Extract the [X, Y] coordinate from the center of the cell holding the provided text.  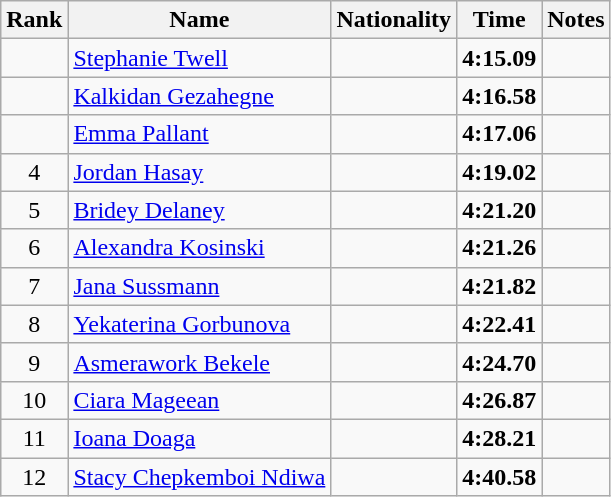
Yekaterina Gorbunova [200, 324]
4:21.82 [500, 286]
Emma Pallant [200, 134]
Name [200, 20]
Nationality [394, 20]
Ciara Mageean [200, 400]
4:24.70 [500, 362]
Time [500, 20]
Notes [576, 20]
6 [34, 248]
4:19.02 [500, 172]
4:21.26 [500, 248]
4:28.21 [500, 438]
5 [34, 210]
4:40.58 [500, 477]
10 [34, 400]
Kalkidan Gezahegne [200, 96]
4:21.20 [500, 210]
Ioana Doaga [200, 438]
4 [34, 172]
Alexandra Kosinski [200, 248]
11 [34, 438]
Jana Sussmann [200, 286]
4:16.58 [500, 96]
Jordan Hasay [200, 172]
Asmerawork Bekele [200, 362]
4:22.41 [500, 324]
Stephanie Twell [200, 58]
4:26.87 [500, 400]
Rank [34, 20]
Bridey Delaney [200, 210]
4:15.09 [500, 58]
8 [34, 324]
Stacy Chepkemboi Ndiwa [200, 477]
12 [34, 477]
9 [34, 362]
7 [34, 286]
4:17.06 [500, 134]
